Detect which cell encompasses the target text, then output its (x, y) center coordinate. 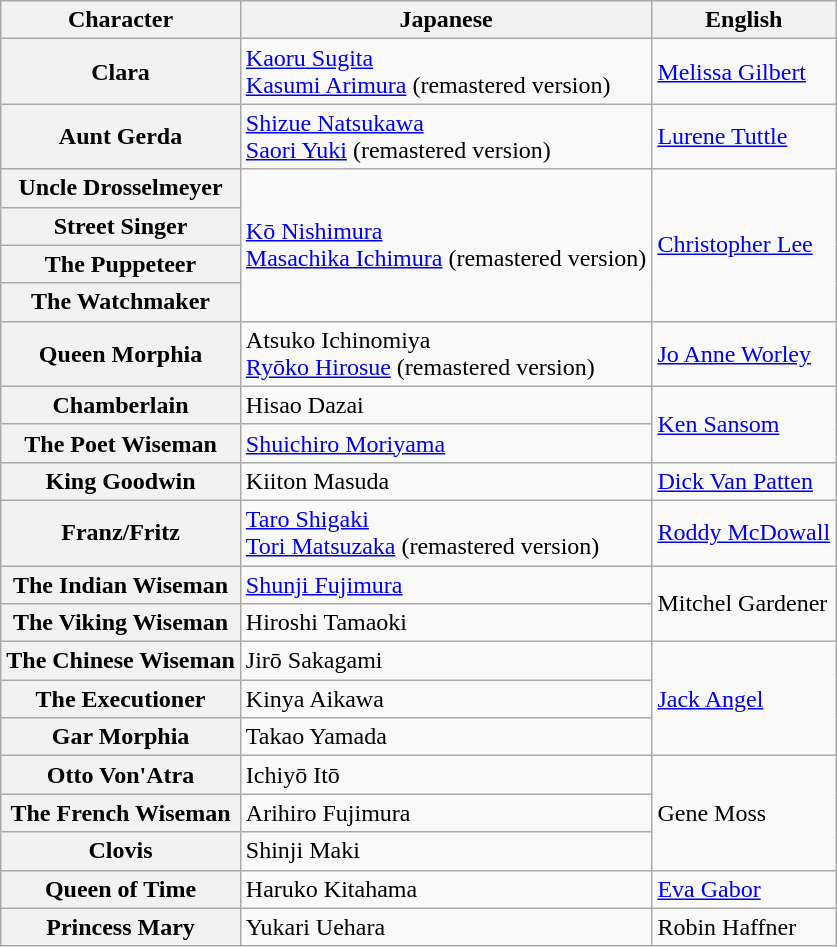
Mitchel Gardener (744, 604)
The Indian Wiseman (121, 585)
Kiiton Masuda (446, 481)
Uncle Drosselmeyer (121, 188)
Kaoru SugitaKasumi Arimura (remastered version) (446, 72)
Chamberlain (121, 405)
Jo Anne Worley (744, 354)
Arihiro Fujimura (446, 813)
Franz/Fritz (121, 532)
Haruko Kitahama (446, 889)
King Goodwin (121, 481)
The Executioner (121, 699)
Jirō Sakagami (446, 661)
Kinya Aikawa (446, 699)
Ken Sansom (744, 424)
Otto Von'Atra (121, 775)
Shunji Fujimura (446, 585)
Shuichiro Moriyama (446, 443)
Atsuko IchinomiyaRyōko Hirosue (remastered version) (446, 354)
Christopher Lee (744, 245)
Shizue NatsukawaSaori Yuki (remastered version) (446, 136)
The Puppeteer (121, 264)
Takao Yamada (446, 737)
Kō NishimuraMasachika Ichimura (remastered version) (446, 245)
Dick Van Patten (744, 481)
Hisao Dazai (446, 405)
The Watchmaker (121, 302)
Queen Morphia (121, 354)
Roddy McDowall (744, 532)
The French Wiseman (121, 813)
Eva Gabor (744, 889)
Clara (121, 72)
The Viking Wiseman (121, 623)
Hiroshi Tamaoki (446, 623)
Gar Morphia (121, 737)
Clovis (121, 851)
Melissa Gilbert (744, 72)
Jack Angel (744, 699)
Princess Mary (121, 927)
Character (121, 20)
The Chinese Wiseman (121, 661)
Yukari Uehara (446, 927)
Shinji Maki (446, 851)
Taro ShigakiTori Matsuzaka (remastered version) (446, 532)
Street Singer (121, 226)
Robin Haffner (744, 927)
Queen of Time (121, 889)
The Poet Wiseman (121, 443)
Ichiyō Itō (446, 775)
Gene Moss (744, 813)
Aunt Gerda (121, 136)
English (744, 20)
Lurene Tuttle (744, 136)
Japanese (446, 20)
